Capture the cell that displays the provided text and extract its (x, y) central coordinate. 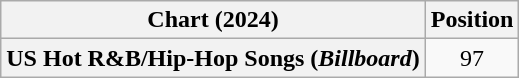
Chart (2024) (213, 20)
97 (472, 58)
Position (472, 20)
US Hot R&B/Hip-Hop Songs (Billboard) (213, 58)
